Pinpoint the cell where the given text exists, returning its [x, y] midpoint coordinate. 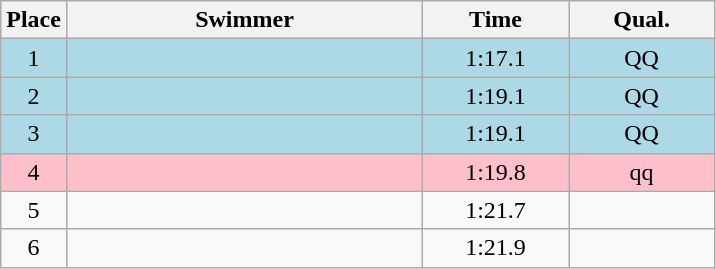
Place [34, 20]
Time [496, 20]
1 [34, 58]
1:21.7 [496, 210]
qq [642, 172]
1:21.9 [496, 248]
6 [34, 248]
Swimmer [244, 20]
1:19.8 [496, 172]
3 [34, 134]
5 [34, 210]
2 [34, 96]
1:17.1 [496, 58]
Qual. [642, 20]
4 [34, 172]
